Pinpoint the cell where the given text exists, returning its (X, Y) midpoint coordinate. 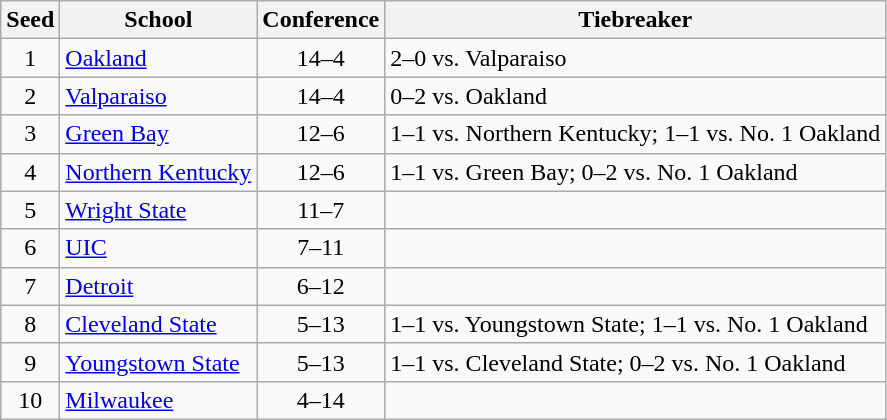
1–1 vs. Cleveland State; 0–2 vs. No. 1 Oakland (636, 362)
3 (30, 134)
11–7 (321, 210)
2 (30, 96)
UIC (158, 248)
4–14 (321, 400)
Cleveland State (158, 324)
Valparaiso (158, 96)
1–1 vs. Youngstown State; 1–1 vs. No. 1 Oakland (636, 324)
2–0 vs. Valparaiso (636, 58)
School (158, 20)
1–1 vs. Green Bay; 0–2 vs. No. 1 Oakland (636, 172)
6–12 (321, 286)
Northern Kentucky (158, 172)
Conference (321, 20)
Oakland (158, 58)
Detroit (158, 286)
Tiebreaker (636, 20)
Seed (30, 20)
7–11 (321, 248)
6 (30, 248)
0–2 vs. Oakland (636, 96)
4 (30, 172)
Wright State (158, 210)
1–1 vs. Northern Kentucky; 1–1 vs. No. 1 Oakland (636, 134)
7 (30, 286)
8 (30, 324)
Youngstown State (158, 362)
Green Bay (158, 134)
1 (30, 58)
Milwaukee (158, 400)
10 (30, 400)
9 (30, 362)
5 (30, 210)
